Detect which cell encompasses the target text, then output its [x, y] center coordinate. 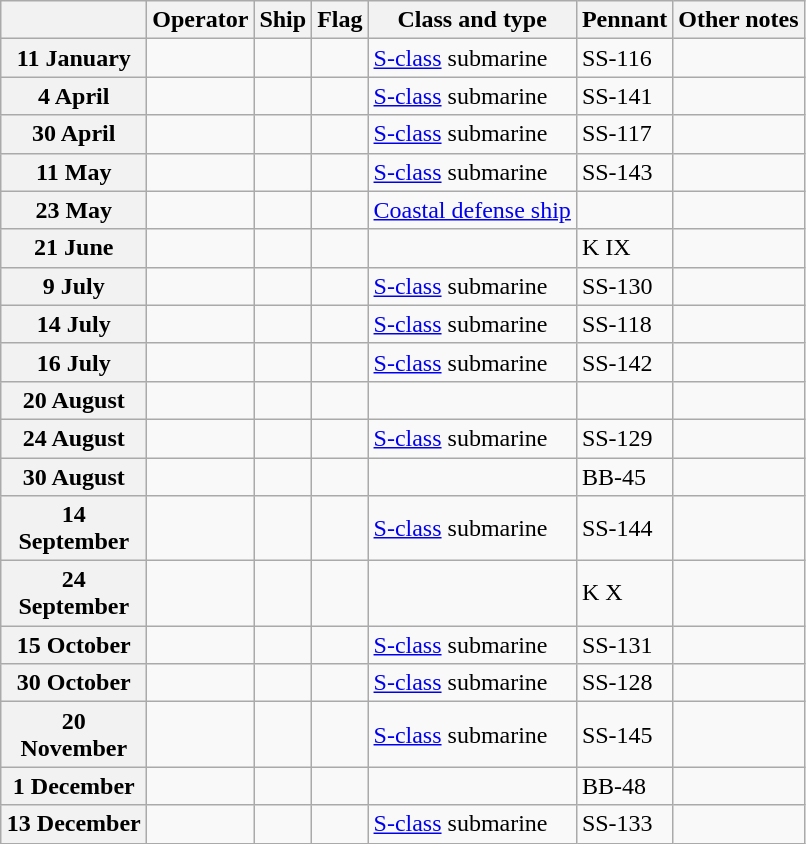
SS-117 [624, 134]
SS-143 [624, 172]
30 August [74, 477]
23 May [74, 210]
4 April [74, 96]
30 October [74, 683]
K IX [624, 248]
21 June [74, 248]
11 January [74, 58]
9 July [74, 286]
Other notes [738, 20]
SS-133 [624, 824]
20 August [74, 400]
BB-45 [624, 477]
SS-118 [624, 324]
SS-144 [624, 528]
SS-116 [624, 58]
Operator [200, 20]
Class and type [472, 20]
SS-145 [624, 734]
Pennant [624, 20]
SS-128 [624, 683]
BB-48 [624, 786]
15 October [74, 645]
24 August [74, 438]
20 November [74, 734]
Ship [283, 20]
16 July [74, 362]
SS-142 [624, 362]
K X [624, 594]
Coastal defense ship [472, 210]
14 September [74, 528]
SS-129 [624, 438]
24 September [74, 594]
SS-141 [624, 96]
SS-130 [624, 286]
11 May [74, 172]
SS-131 [624, 645]
30 April [74, 134]
1 December [74, 786]
14 July [74, 324]
Flag [340, 20]
13 December [74, 824]
